Search for the cell housing the specified text and yield its (x, y) center coordinate. 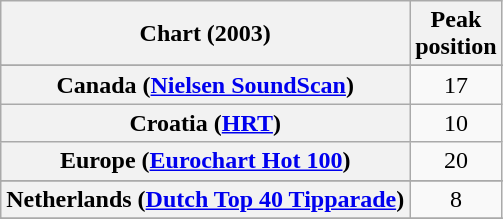
17 (456, 85)
Europe (Eurochart Hot 100) (206, 161)
20 (456, 161)
Canada (Nielsen SoundScan) (206, 85)
Netherlands (Dutch Top 40 Tipparade) (206, 199)
8 (456, 199)
Chart (2003) (206, 34)
10 (456, 123)
Croatia (HRT) (206, 123)
Peakposition (456, 34)
